Provide the [x, y] coordinate of the cell's center where the given text is located.  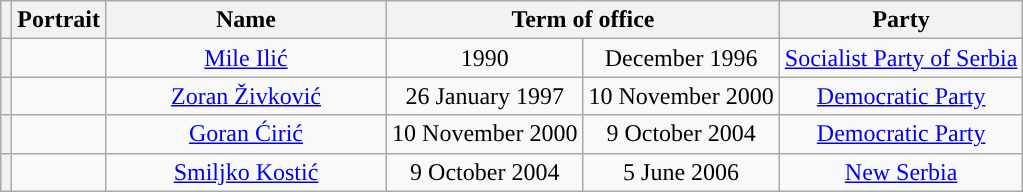
26 January 1997 [485, 96]
Zoran Živković [246, 96]
December 1996 [681, 58]
1990 [485, 58]
Term of office [584, 20]
Socialist Party of Serbia [901, 58]
Portrait [59, 20]
5 June 2006 [681, 172]
Mile Ilić [246, 58]
Name [246, 20]
Party [901, 20]
New Serbia [901, 172]
Smiljko Kostić [246, 172]
Goran Ćirić [246, 134]
